Extract the [X, Y] coordinate from the center of the cell holding the provided text.  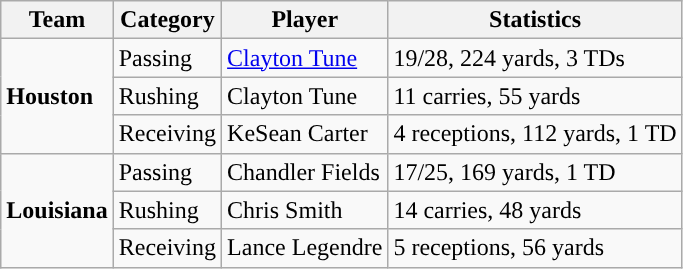
14 carries, 48 yards [535, 210]
Louisiana [57, 210]
19/28, 224 yards, 3 TDs [535, 58]
4 receptions, 112 yards, 1 TD [535, 134]
Statistics [535, 20]
Category [167, 20]
Lance Legendre [305, 248]
5 receptions, 56 yards [535, 248]
Houston [57, 96]
17/25, 169 yards, 1 TD [535, 172]
Player [305, 20]
Chris Smith [305, 210]
KeSean Carter [305, 134]
Chandler Fields [305, 172]
Team [57, 20]
11 carries, 55 yards [535, 96]
